Output the (X, Y) coordinate of the center of the cell containing the given text.  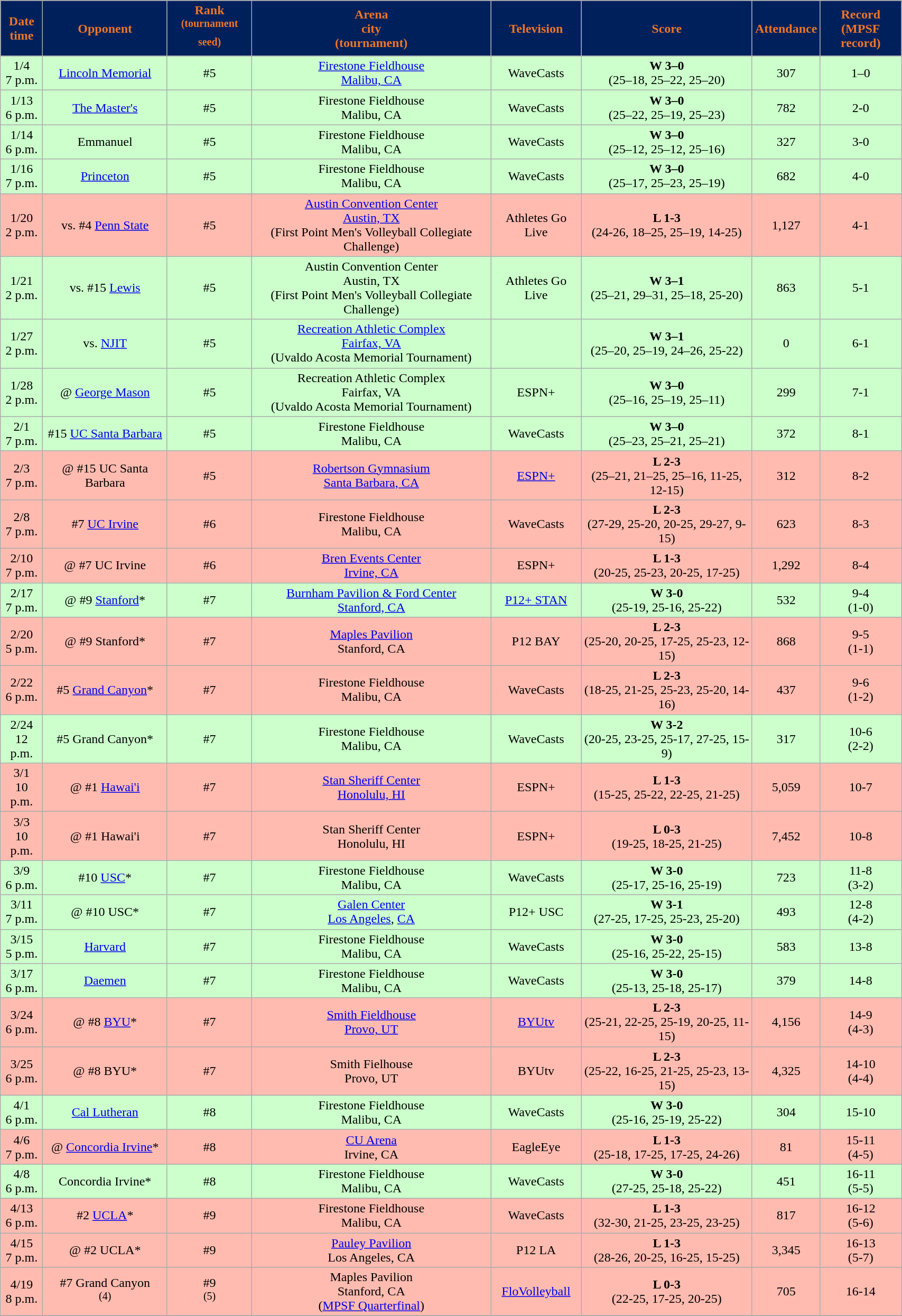
L 2-3(25-22, 16-25, 21-25, 25-23, 13-15) (667, 1071)
304 (786, 1112)
Maples PavilionStanford, CA(MPSF Quarterfinal) (371, 1292)
vs. #4 Penn State (105, 225)
L 2-3(25-21, 22-25, 25-19, 20-25, 11-15) (667, 1022)
@ #2 UCLA* (105, 1250)
@ Concordia Irvine* (105, 1147)
15-11(4-5) (861, 1147)
#10 USC* (105, 877)
Opponent (105, 29)
Emmanuel (105, 142)
Cal Lutheran (105, 1112)
14-10(4-4) (861, 1071)
Rank(tournament seed) (209, 29)
#15 UC Santa Barbara (105, 433)
7,452 (786, 836)
8-2 (861, 475)
15-10 (861, 1112)
10-8 (861, 836)
W 3–0(25–22, 25–19, 25–23) (667, 108)
16-12(5-6) (861, 1216)
vs. NJIT (105, 344)
W 3-0(25-17, 25-16, 25-19) (667, 877)
EagleEye (536, 1147)
Maples PavilionStanford, CA (371, 642)
@ #15 UC Santa Barbara (105, 475)
3/176 p.m. (22, 981)
1/272 p.m. (22, 344)
L 2-3(27-29, 25-20, 20-25, 29-27, 9-15) (667, 524)
2/205 p.m. (22, 642)
5,059 (786, 787)
Record(MPSF record) (861, 29)
81 (786, 1147)
2/87 p.m. (22, 524)
307 (786, 73)
L 0-3(22-25, 17-25, 20-25) (667, 1292)
4/136 p.m. (22, 1216)
723 (786, 877)
Datetime (22, 29)
532 (786, 600)
0 (786, 344)
9-5(1-1) (861, 642)
Smith FieldhouseProvo, UT (371, 1022)
L 1-3(28-26, 20-25, 16-25, 15-25) (667, 1250)
493 (786, 912)
2/226 p.m. (22, 690)
11-8(3-2) (861, 877)
W 3–0(25–23, 25–21, 25–21) (667, 433)
372 (786, 433)
W 3-2(20-25, 23-25, 25-17, 27-25, 15-9) (667, 739)
1/202 p.m. (22, 225)
312 (786, 475)
3/310 p.m. (22, 836)
379 (786, 981)
L 1-3(15-25, 25-22, 22-25, 21-25) (667, 787)
#7 Grand Canyon(4) (105, 1292)
16-14 (861, 1292)
2/177 p.m. (22, 600)
14-8 (861, 981)
1/282 p.m. (22, 392)
W 3–0(25–18, 25–22, 25–20) (667, 73)
#9(5) (209, 1292)
3,345 (786, 1250)
W 3–0(25–17, 25–23, 25–19) (667, 177)
8-3 (861, 524)
1/47 p.m. (22, 73)
Attendance (786, 29)
9-6(1-2) (861, 690)
9-4(1-0) (861, 600)
4-1 (861, 225)
4-0 (861, 177)
L 2-3(18-25, 21-25, 25-23, 25-20, 14-16) (667, 690)
Pauley PavilionLos Angeles, CA (371, 1250)
3/117 p.m. (22, 912)
583 (786, 946)
W 3–1(25–21, 29–31, 25–18, 25-20) (667, 288)
3/155 p.m. (22, 946)
1,292 (786, 566)
5-1 (861, 288)
L 1-3(25-18, 17-25, 17-25, 24-26) (667, 1147)
@ #7 UC Irvine (105, 566)
Bren Events CenterIrvine, CA (371, 566)
10-7 (861, 787)
Television (536, 29)
The Master's (105, 108)
CU ArenaIrvine, CA (371, 1147)
Concordia Irvine* (105, 1181)
Princeton (105, 177)
4/198 p.m. (22, 1292)
L 1-3(24-26, 18–25, 25–19, 14-25) (667, 225)
8-1 (861, 433)
1/136 p.m. (22, 108)
P12+ STAN (536, 600)
Burnham Pavilion & Ford CenterStanford, CA (371, 600)
12-8(4-2) (861, 912)
4/157 p.m. (22, 1250)
705 (786, 1292)
327 (786, 142)
#7 UC Irvine (105, 524)
Galen CenterLos Angeles, CA (371, 912)
682 (786, 177)
P12 LA (536, 1250)
3/96 p.m. (22, 877)
868 (786, 642)
L 2-3(25–21, 21–25, 25–16, 11-25, 12-15) (667, 475)
317 (786, 739)
Harvard (105, 946)
623 (786, 524)
L 1-3(32-30, 21-25, 23-25, 23-25) (667, 1216)
8-4 (861, 566)
3/246 p.m. (22, 1022)
P12 BAY (536, 642)
#2 UCLA* (105, 1216)
2/17 p.m. (22, 433)
437 (786, 690)
863 (786, 288)
299 (786, 392)
W 3-1(27-25, 17-25, 25-23, 25-20) (667, 912)
L 1-3(20-25, 25-23, 20-25, 17-25) (667, 566)
FloVolleyball (536, 1292)
W 3-0(25-16, 25-19, 25-22) (667, 1112)
W 3–0(25–12, 25–12, 25–16) (667, 142)
Daemen (105, 981)
16-13(5-7) (861, 1250)
4/86 p.m. (22, 1181)
817 (786, 1216)
W 3-0(25-16, 25-22, 25-15) (667, 946)
2-0 (861, 108)
4/67 p.m. (22, 1147)
L 0-3(19-25, 18-25, 21-25) (667, 836)
451 (786, 1181)
14-9(4-3) (861, 1022)
7-1 (861, 392)
16-11(5-5) (861, 1181)
6-1 (861, 344)
4,156 (786, 1022)
1/212 p.m. (22, 288)
4,325 (786, 1071)
W 3-0(25-13, 25-18, 25-17) (667, 981)
1/167 p.m. (22, 177)
Score (667, 29)
W 3–0(25–16, 25–19, 25–11) (667, 392)
3/256 p.m. (22, 1071)
@ George Mason (105, 392)
10-6(2-2) (861, 739)
2/37 p.m. (22, 475)
13-8 (861, 946)
vs. #15 Lewis (105, 288)
W 3–1(25–20, 25–19, 24–26, 25-22) (667, 344)
Smith FielhouseProvo, UT (371, 1071)
Lincoln Memorial (105, 73)
P12+ USC (536, 912)
1/146 p.m. (22, 142)
Arenacity(tournament) (371, 29)
W 3-0(25-19, 25-16, 25-22) (667, 600)
2/2412 p.m. (22, 739)
1,127 (786, 225)
2/107 p.m. (22, 566)
W 3-0(27-25, 25-18, 25-22) (667, 1181)
782 (786, 108)
L 2-3(25-20, 20-25, 17-25, 25-23, 12-15) (667, 642)
1–0 (861, 73)
@ #10 USC* (105, 912)
3-0 (861, 142)
3/110 p.m. (22, 787)
4/16 p.m. (22, 1112)
Robertson GymnasiumSanta Barbara, CA (371, 475)
